Pinpoint the cell where the given text exists, returning its (x, y) midpoint coordinate. 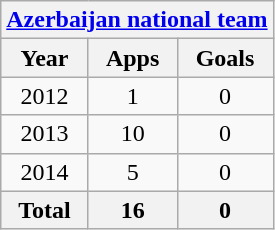
2014 (45, 172)
2013 (45, 134)
Azerbaijan national team (137, 20)
2012 (45, 96)
Goals (225, 58)
16 (132, 210)
1 (132, 96)
Year (45, 58)
10 (132, 134)
Apps (132, 58)
5 (132, 172)
Total (45, 210)
